For the text-containing cell, return its midpoint in [X, Y] coordinate format. 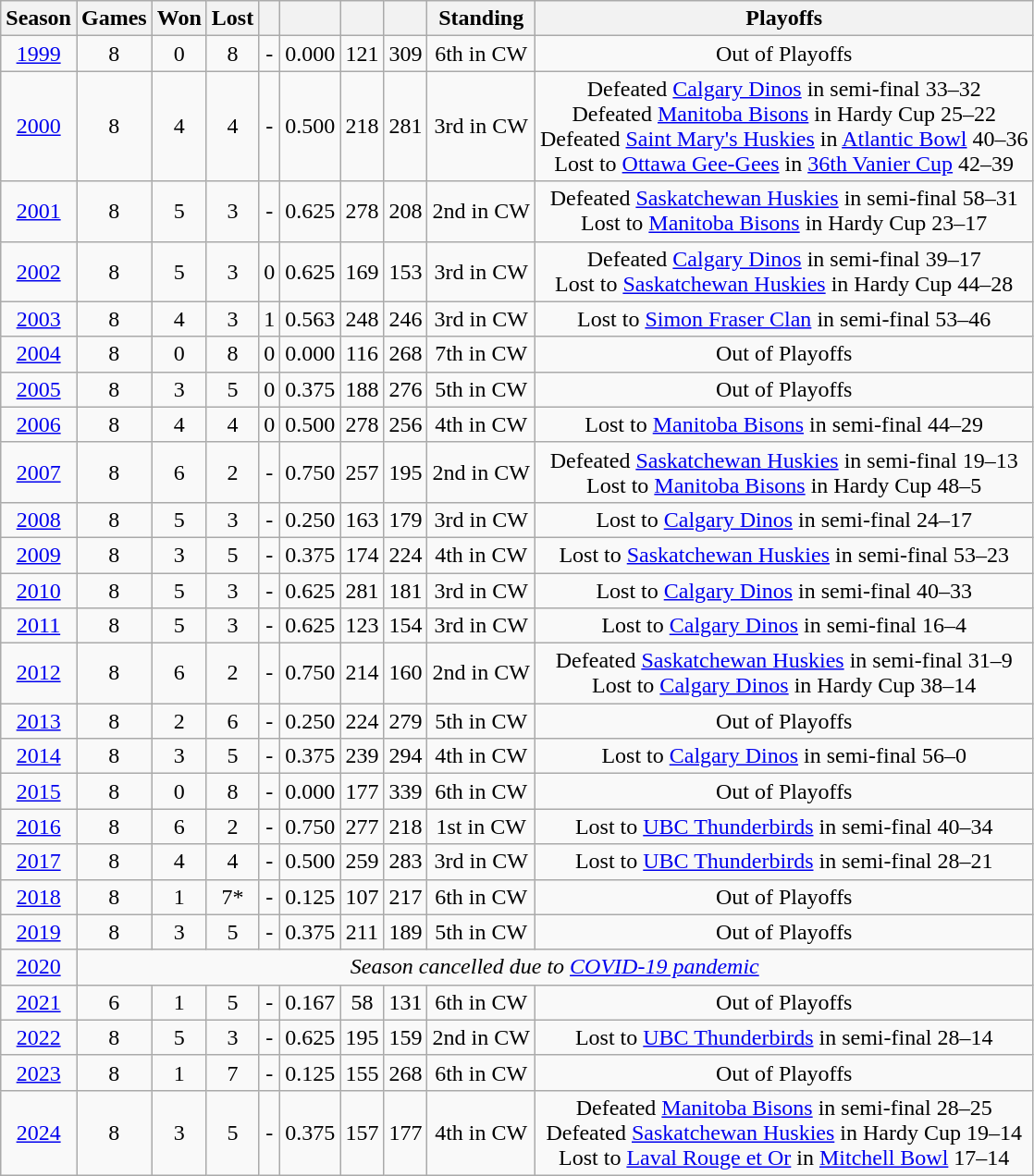
2004 [39, 354]
0.167 [311, 1002]
189 [405, 932]
Defeated Saskatchewan Huskies in semi-final 19–13Lost to Manitoba Bisons in Hardy Cup 48–5 [784, 472]
163 [363, 520]
121 [363, 54]
188 [363, 389]
2012 [39, 673]
Lost to Calgary Dinos in semi-final 40–33 [784, 591]
7th in CW [481, 354]
58 [363, 1002]
2001 [39, 211]
246 [405, 319]
181 [405, 591]
160 [405, 673]
179 [405, 520]
2002 [39, 272]
Lost to Calgary Dinos in semi-final 16–4 [784, 626]
Won [179, 18]
Season [39, 18]
309 [405, 54]
154 [405, 626]
279 [405, 721]
2019 [39, 932]
2007 [39, 472]
248 [363, 319]
169 [363, 272]
2011 [39, 626]
174 [363, 555]
153 [405, 272]
Defeated Saskatchewan Huskies in semi-final 31–9Lost to Calgary Dinos in Hardy Cup 38–14 [784, 673]
1st in CW [481, 827]
155 [363, 1072]
2014 [39, 756]
2024 [39, 1133]
2018 [39, 897]
Lost to Saskatchewan Huskies in semi-final 53–23 [784, 555]
2003 [39, 319]
Lost to Calgary Dinos in semi-final 56–0 [784, 756]
239 [363, 756]
116 [363, 354]
1999 [39, 54]
157 [363, 1133]
283 [405, 862]
Games [114, 18]
2021 [39, 1002]
Playoffs [784, 18]
2009 [39, 555]
2016 [39, 827]
0.563 [311, 319]
Defeated Manitoba Bisons in semi-final 28–25Defeated Saskatchewan Huskies in Hardy Cup 19–14Lost to Laval Rouge et Or in Mitchell Bowl 17–14 [784, 1133]
Defeated Saskatchewan Huskies in semi-final 58–31Lost to Manitoba Bisons in Hardy Cup 23–17 [784, 211]
2017 [39, 862]
123 [363, 626]
256 [405, 424]
211 [363, 932]
2023 [39, 1072]
Lost to UBC Thunderbirds in semi-final 28–14 [784, 1037]
Defeated Calgary Dinos in semi-final 39–17Lost to Saskatchewan Huskies in Hardy Cup 44–28 [784, 272]
131 [405, 1002]
159 [405, 1037]
2006 [39, 424]
107 [363, 897]
2000 [39, 126]
277 [363, 827]
Lost to UBC Thunderbirds in semi-final 28–21 [784, 862]
Lost to Calgary Dinos in semi-final 24–17 [784, 520]
2013 [39, 721]
208 [405, 211]
Lost to Simon Fraser Clan in semi-final 53–46 [784, 319]
Lost [232, 18]
257 [363, 472]
7 [232, 1072]
2015 [39, 791]
217 [405, 897]
294 [405, 756]
Lost to Manitoba Bisons in semi-final 44–29 [784, 424]
2022 [39, 1037]
2005 [39, 389]
Season cancelled due to COVID-19 pandemic [555, 967]
2010 [39, 591]
7* [232, 897]
Standing [481, 18]
Lost to UBC Thunderbirds in semi-final 40–34 [784, 827]
2008 [39, 520]
2020 [39, 967]
276 [405, 389]
214 [363, 673]
339 [405, 791]
259 [363, 862]
